Detect which cell encompasses the target text, then output its [X, Y] center coordinate. 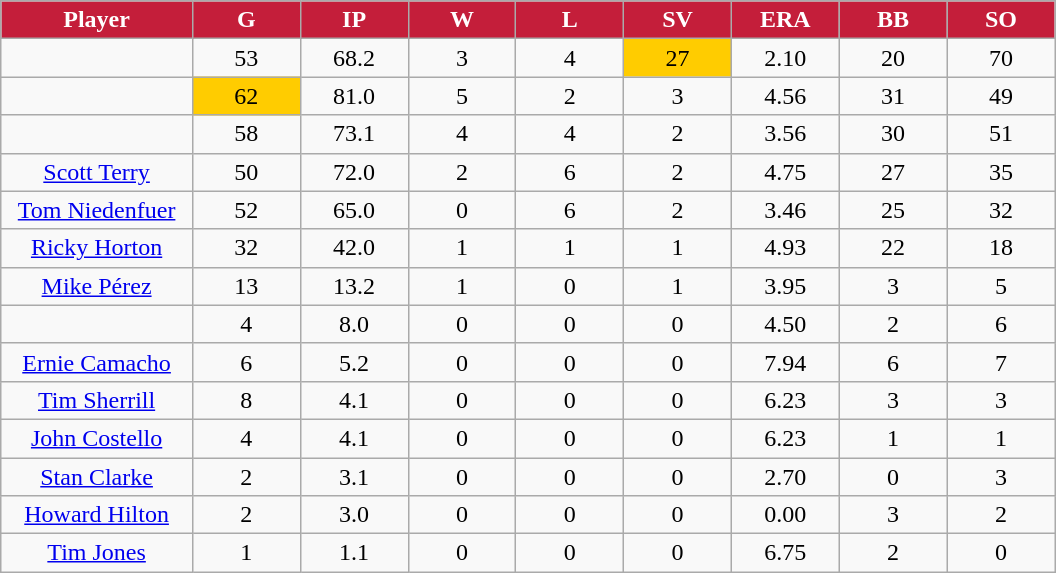
Mike Pérez [97, 286]
58 [246, 134]
Player [97, 20]
49 [1001, 96]
4.56 [785, 96]
Stan Clarke [97, 477]
4.50 [785, 324]
4.75 [785, 172]
52 [246, 210]
W [462, 20]
8.0 [354, 324]
73.1 [354, 134]
SV [678, 20]
22 [893, 248]
42.0 [354, 248]
35 [1001, 172]
18 [1001, 248]
Ernie Camacho [97, 362]
IP [354, 20]
ERA [785, 20]
3.1 [354, 477]
13.2 [354, 286]
Howard Hilton [97, 515]
65.0 [354, 210]
3.56 [785, 134]
13 [246, 286]
4.93 [785, 248]
Tim Jones [97, 553]
62 [246, 96]
3.0 [354, 515]
7.94 [785, 362]
20 [893, 58]
7 [1001, 362]
81.0 [354, 96]
0.00 [785, 515]
53 [246, 58]
3.46 [785, 210]
Ricky Horton [97, 248]
L [570, 20]
68.2 [354, 58]
70 [1001, 58]
72.0 [354, 172]
John Costello [97, 438]
2.10 [785, 58]
2.70 [785, 477]
Tom Niedenfuer [97, 210]
Scott Terry [97, 172]
25 [893, 210]
6.75 [785, 553]
SO [1001, 20]
BB [893, 20]
G [246, 20]
5.2 [354, 362]
50 [246, 172]
31 [893, 96]
Tim Sherrill [97, 400]
30 [893, 134]
51 [1001, 134]
1.1 [354, 553]
8 [246, 400]
3.95 [785, 286]
